Detect which cell encompasses the target text, then output its (X, Y) center coordinate. 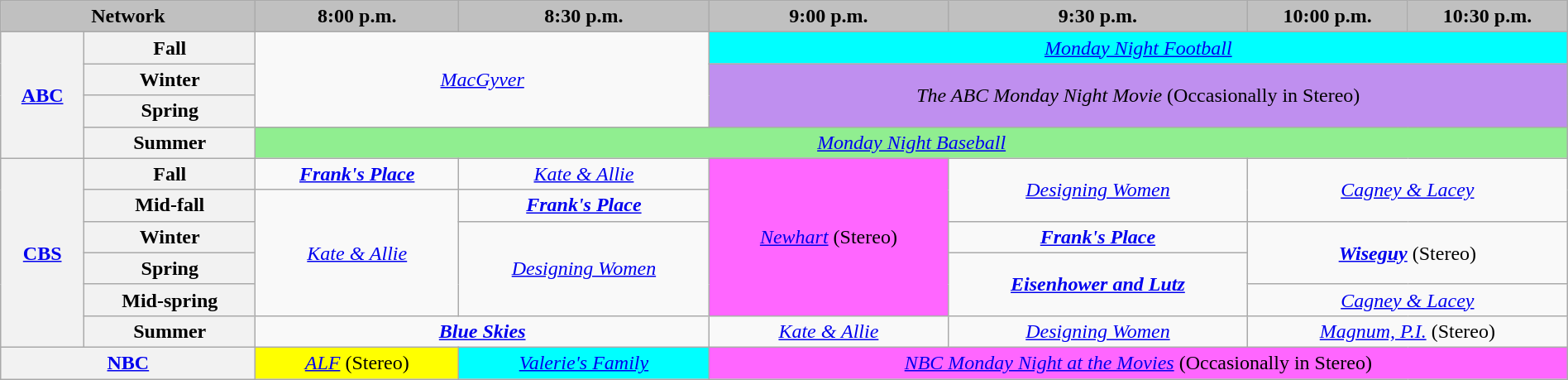
Valerie's Family (584, 363)
NBC (128, 363)
10:00 p.m. (1327, 17)
ALF (Stereo) (357, 363)
Magnum, P.I. (Stereo) (1408, 331)
MacGyver (482, 79)
8:00 p.m. (357, 17)
Monday Night Football (1138, 48)
NBC Monday Night at the Movies (Occasionally in Stereo) (1138, 363)
Monday Night Baseball (911, 142)
Mid-spring (170, 300)
10:30 p.m. (1487, 17)
Newhart (Stereo) (829, 237)
ABC (43, 95)
Wiseguy (Stereo) (1408, 253)
Eisenhower and Lutz (1097, 284)
CBS (43, 253)
Mid-fall (170, 205)
9:30 p.m. (1097, 17)
Network (128, 17)
8:30 p.m. (584, 17)
9:00 p.m. (829, 17)
The ABC Monday Night Movie (Occasionally in Stereo) (1138, 95)
Blue Skies (482, 331)
